Determine the (x, y) coordinate at the center of the cell enclosing the given text.  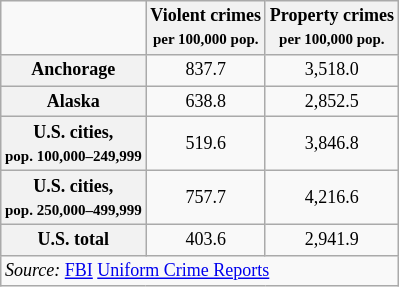
U.S. total (74, 240)
Anchorage (74, 70)
638.8 (206, 102)
3,518.0 (332, 70)
Property crimesper 100,000 pop. (332, 28)
Alaska (74, 102)
757.7 (206, 197)
519.6 (206, 144)
2,852.5 (332, 102)
4,216.6 (332, 197)
Source: FBI Uniform Crime Reports (200, 270)
U.S. cities,pop. 100,000–249,999 (74, 144)
U.S. cities,pop. 250,000–499,999 (74, 197)
Violent crimesper 100,000 pop. (206, 28)
2,941.9 (332, 240)
3,846.8 (332, 144)
837.7 (206, 70)
403.6 (206, 240)
